Locate the cell with the specified text and output its (x, y) center coordinate. 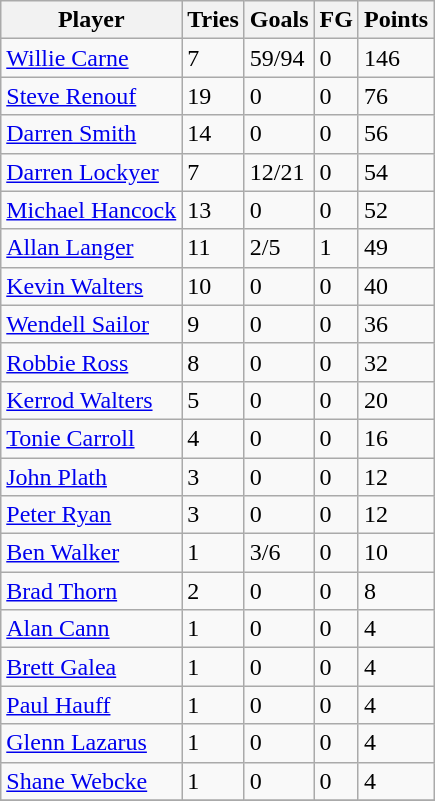
54 (396, 172)
11 (214, 248)
Willie Carne (92, 58)
Kevin Walters (92, 286)
Allan Langer (92, 248)
3/6 (279, 553)
20 (396, 400)
52 (396, 210)
Paul Hauff (92, 705)
76 (396, 96)
13 (214, 210)
Robbie Ross (92, 362)
Tries (214, 20)
Wendell Sailor (92, 324)
2 (214, 591)
2/5 (279, 248)
Alan Cann (92, 629)
John Plath (92, 477)
146 (396, 58)
Steve Renouf (92, 96)
19 (214, 96)
56 (396, 134)
Darren Smith (92, 134)
FG (336, 20)
59/94 (279, 58)
40 (396, 286)
Brad Thorn (92, 591)
Player (92, 20)
Brett Galea (92, 667)
Ben Walker (92, 553)
36 (396, 324)
5 (214, 400)
9 (214, 324)
Kerrod Walters (92, 400)
16 (396, 438)
Peter Ryan (92, 515)
49 (396, 248)
Michael Hancock (92, 210)
Darren Lockyer (92, 172)
Goals (279, 20)
Points (396, 20)
12/21 (279, 172)
Tonie Carroll (92, 438)
32 (396, 362)
Glenn Lazarus (92, 743)
Shane Webcke (92, 781)
14 (214, 134)
